Identify which cell holds the provided text, then report its [X, Y] central coordinate. 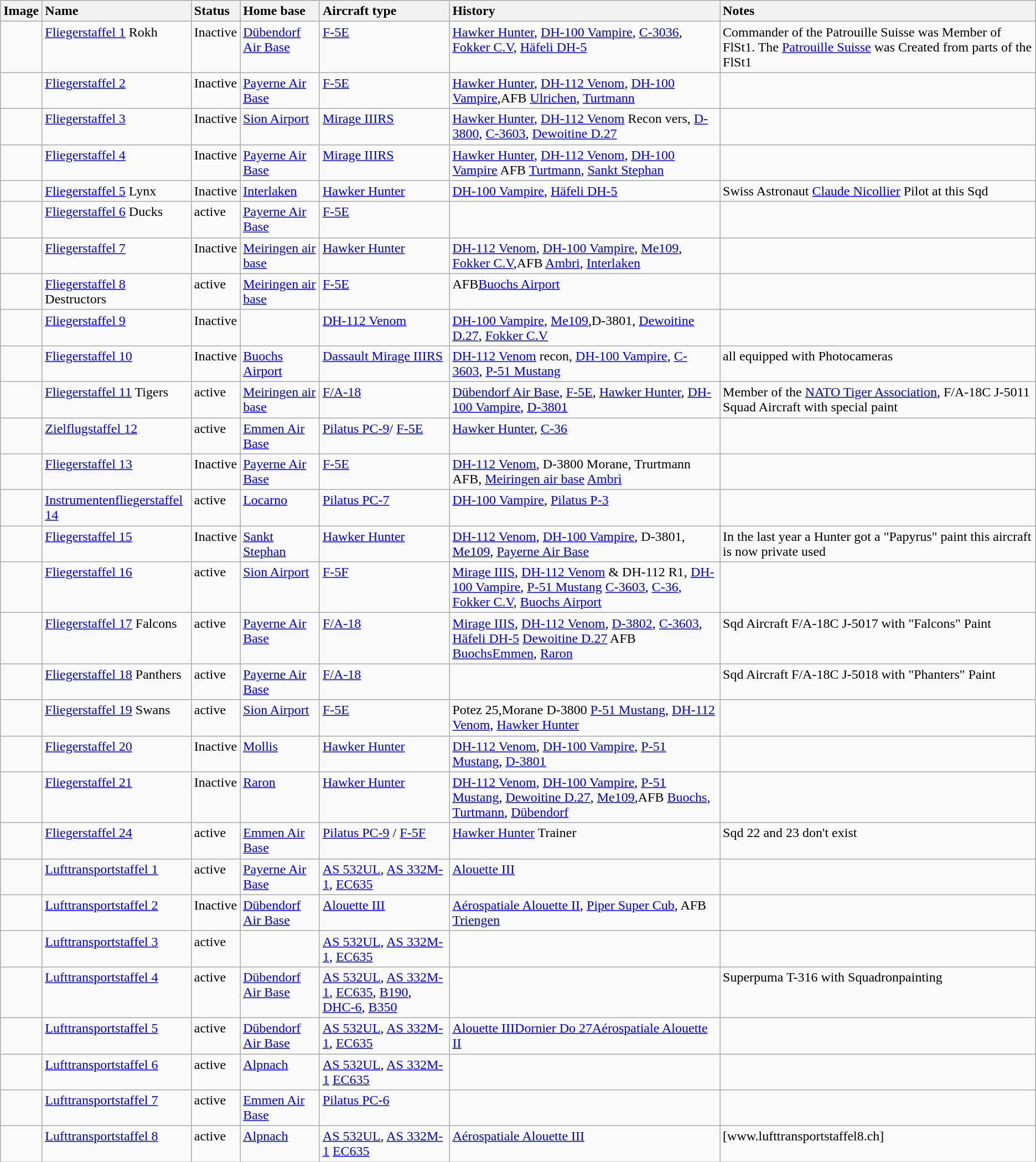
Lufttransportstaffel 1 [116, 877]
Fliegerstaffel 5 Lynx [116, 191]
Sqd Aircraft F/A-18C J-5017 with "Falcons" Paint [878, 638]
Pilatus PC-7 [384, 508]
Member of the NATO Tiger Association, F/A-18C J-5011 Squad Aircraft with special paint [878, 400]
Name [116, 11]
Potez 25,Morane D-3800 P-51 Mustang, DH-112 Venom, Hawker Hunter [584, 717]
Lufttransportstaffel 2 [116, 912]
AS 532UL, AS 332M-1, EC635, B190, DHC-6, B350 [384, 992]
Lufttransportstaffel 8 [116, 1144]
AFBBuochs Airport [584, 291]
Fliegerstaffel 4 [116, 163]
[www.lufttransportstaffel8.ch] [878, 1144]
DH-100 Vampire, Me109,D-3801, Dewoitine D.27, Fokker C.V [584, 328]
Dassault Mirage IIIRS [384, 363]
Fliegerstaffel 8 Destructors [116, 291]
Pilatus PC-6 [384, 1108]
Sankt Stephan [280, 544]
Image [21, 11]
Fliegerstaffel 3 [116, 126]
Fliegerstaffel 11 Tigers [116, 400]
Aérospatiale Alouette II, Piper Super Cub, AFB Triengen [584, 912]
Alouette IIIDornier Do 27Aérospatiale Alouette II [584, 1035]
Swiss Astronaut Claude Nicollier Pilot at this Sqd [878, 191]
Hawker Hunter, DH-112 Venom, DH-100 Vampire AFB Turtmann, Sankt Stephan [584, 163]
Pilatus PC-9/ F-5E [384, 435]
Lufttransportstaffel 4 [116, 992]
Fliegerstaffel 15 [116, 544]
Lufttransportstaffel 3 [116, 949]
Hawker Hunter, DH-112 Venom Recon vers, D-3800, C-3603, Dewoitine D.27 [584, 126]
Fliegerstaffel 9 [116, 328]
DH-112 Venom, D-3800 Morane, Trurtmann AFB, Meiringen air base Ambrì [584, 472]
Fliegerstaffel 13 [116, 472]
Mirage IIIS, DH-112 Venom, D-3802, C-3603, Häfeli DH-5 Dewoitine D.27 AFB BuochsEmmen, Raron [584, 638]
DH-112 Venom, DH-100 Vampire, P-51 Mustang, Dewoitine D.27, Me109,AFB Buochs, Turtmann, Dübendorf [584, 797]
Sqd 22 and 23 don't exist [878, 840]
Fliegerstaffel 6 Ducks [116, 219]
DH-112 Venom recon, DH-100 Vampire, C-3603, P-51 Mustang [584, 363]
Superpuma T-316 with Squadronpainting [878, 992]
Fliegerstaffel 17 Falcons [116, 638]
DH-112 Venom, DH-100 Vampire, P-51 Mustang, D-3801 [584, 754]
Interlaken [280, 191]
DH-112 Venom, DH-100 Vampire, D-3801, Me109, Payerne Air Base [584, 544]
Home base [280, 11]
Locarno [280, 508]
Hawker Hunter, DH-112 Venom, DH-100 Vampire,AFB Ulrichen, Turtmann [584, 91]
all equipped with Photocameras [878, 363]
Sqd Aircraft F/A-18C J-5018 with "Phanters" Paint [878, 682]
Dübendorf Air Base, F-5E, Hawker Hunter, DH-100 Vampire, D-3801 [584, 400]
Buochs Airport [280, 363]
Fliegerstaffel 7 [116, 256]
Fliegerstaffel 16 [116, 587]
Hawker Hunter, C-36 [584, 435]
Raron [280, 797]
History [584, 11]
Aérospatiale Alouette III [584, 1144]
Fliegerstaffel 21 [116, 797]
Fliegerstaffel 10 [116, 363]
Fliegerstaffel 18 Panthers [116, 682]
Mirage IIIS, DH-112 Venom & DH-112 R1, DH-100 Vampire, P-51 Mustang C-3603, C-36, Fokker C.V, Buochs Airport [584, 587]
F-5F [384, 587]
Fliegerstaffel 19 Swans [116, 717]
Lufttransportstaffel 5 [116, 1035]
DH-112 Venom, DH-100 Vampire, Me109, Fokker C.V,AFB Ambri, Interlaken [584, 256]
Hawker Hunter Trainer [584, 840]
DH-100 Vampire, Pilatus P-3 [584, 508]
DH-100 Vampire, Häfeli DH-5 [584, 191]
Lufttransportstaffel 7 [116, 1108]
Lufttransportstaffel 6 [116, 1072]
Instrumentenfliegerstaffel 14 [116, 508]
Fliegerstaffel 24 [116, 840]
Fliegerstaffel 2 [116, 91]
DH-112 Venom [384, 328]
Notes [878, 11]
Zielflugstaffel 12 [116, 435]
Hawker Hunter, DH-100 Vampire, C-3036, Fokker C.V, Häfeli DH-5 [584, 47]
Mollis [280, 754]
Commander of the Patrouille Suisse was Member of FlSt1. The Patrouille Suisse was Created from parts of the FlSt1 [878, 47]
Aircraft type [384, 11]
In the last year a Hunter got a "Papyrus" paint this aircraft is now private used [878, 544]
Status [215, 11]
Fliegerstaffel 20 [116, 754]
Pilatus PC-9 / F-5F [384, 840]
Fliegerstaffel 1 Rokh [116, 47]
